Pinpoint the cell where the given text exists, returning its (x, y) midpoint coordinate. 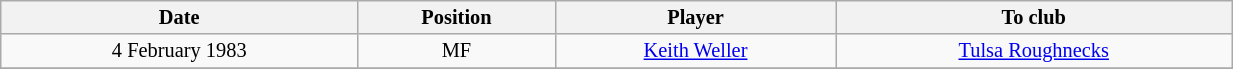
Keith Weller (696, 51)
Date (180, 17)
Player (696, 17)
Position (456, 17)
MF (456, 51)
4 February 1983 (180, 51)
To club (1034, 17)
Tulsa Roughnecks (1034, 51)
